Extract the (x, y) coordinate from the center of the cell holding the provided text.  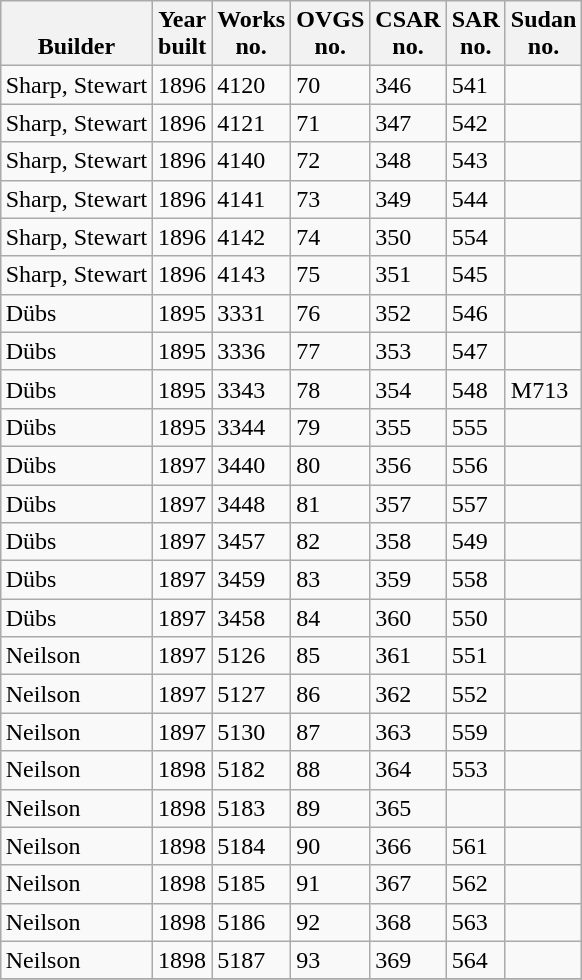
91 (330, 884)
347 (408, 123)
362 (408, 694)
546 (476, 313)
74 (330, 237)
Worksno. (252, 34)
351 (408, 275)
365 (408, 808)
558 (476, 580)
3457 (252, 542)
557 (476, 503)
354 (408, 389)
3459 (252, 580)
87 (330, 732)
367 (408, 884)
5130 (252, 732)
3448 (252, 503)
77 (330, 351)
4142 (252, 237)
544 (476, 199)
359 (408, 580)
3440 (252, 465)
547 (476, 351)
4121 (252, 123)
70 (330, 85)
346 (408, 85)
83 (330, 580)
358 (408, 542)
561 (476, 846)
71 (330, 123)
364 (408, 770)
M713 (543, 389)
363 (408, 732)
92 (330, 922)
549 (476, 542)
355 (408, 427)
79 (330, 427)
368 (408, 922)
5182 (252, 770)
349 (408, 199)
Builder (76, 34)
556 (476, 465)
80 (330, 465)
552 (476, 694)
SARno. (476, 34)
90 (330, 846)
73 (330, 199)
Yearbuilt (182, 34)
76 (330, 313)
548 (476, 389)
4120 (252, 85)
357 (408, 503)
5127 (252, 694)
89 (330, 808)
5186 (252, 922)
348 (408, 161)
OVGSno. (330, 34)
553 (476, 770)
555 (476, 427)
93 (330, 960)
562 (476, 884)
3331 (252, 313)
551 (476, 656)
350 (408, 237)
366 (408, 846)
563 (476, 922)
84 (330, 618)
5183 (252, 808)
541 (476, 85)
356 (408, 465)
Sudanno. (543, 34)
3458 (252, 618)
361 (408, 656)
82 (330, 542)
3343 (252, 389)
3344 (252, 427)
4141 (252, 199)
369 (408, 960)
3336 (252, 351)
353 (408, 351)
543 (476, 161)
4140 (252, 161)
86 (330, 694)
CSARno. (408, 34)
559 (476, 732)
78 (330, 389)
88 (330, 770)
564 (476, 960)
5126 (252, 656)
5187 (252, 960)
545 (476, 275)
4143 (252, 275)
81 (330, 503)
85 (330, 656)
554 (476, 237)
5184 (252, 846)
75 (330, 275)
352 (408, 313)
72 (330, 161)
542 (476, 123)
550 (476, 618)
360 (408, 618)
5185 (252, 884)
